Extract the (X, Y) coordinate from the center of the cell holding the provided text.  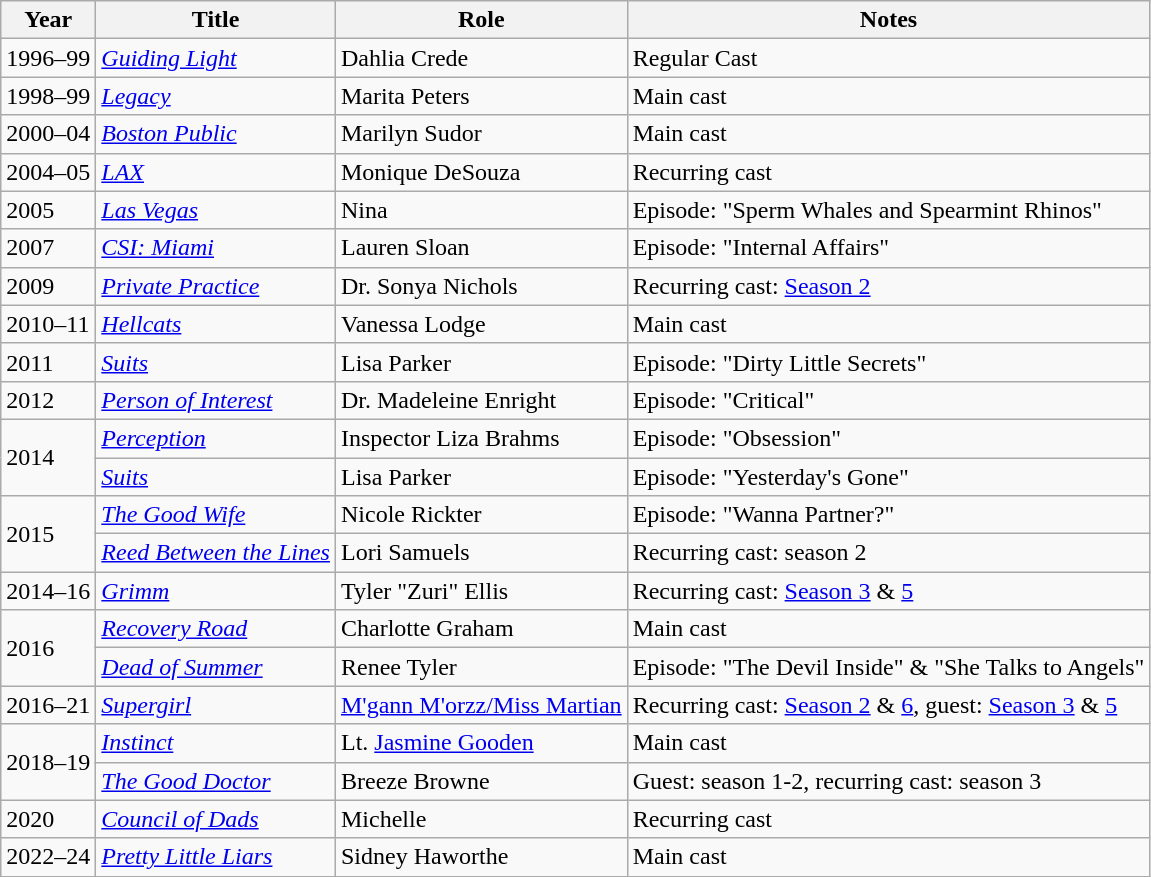
Dr. Sonya Nichols (481, 286)
Boston Public (216, 134)
2004–05 (48, 172)
Recurring cast: Season 2 (888, 286)
2016–21 (48, 705)
Legacy (216, 96)
Hellcats (216, 324)
Renee Tyler (481, 667)
Grimm (216, 591)
2010–11 (48, 324)
2007 (48, 248)
2016 (48, 648)
Tyler "Zuri" Ellis (481, 591)
Episode: "Internal Affairs" (888, 248)
Person of Interest (216, 400)
Year (48, 20)
Marilyn Sudor (481, 134)
1996–99 (48, 58)
LAX (216, 172)
Charlotte Graham (481, 629)
Lt. Jasmine Gooden (481, 743)
Guest: season 1-2, recurring cast: season 3 (888, 781)
Supergirl (216, 705)
Pretty Little Liars (216, 857)
Instinct (216, 743)
Episode: "The Devil Inside" & "She Talks to Angels" (888, 667)
Perception (216, 438)
M'gann M'orzz/Miss Martian (481, 705)
Role (481, 20)
Episode: "Yesterday's Gone" (888, 477)
The Good Wife (216, 515)
2011 (48, 362)
Las Vegas (216, 210)
CSI: Miami (216, 248)
Lauren Sloan (481, 248)
2012 (48, 400)
The Good Doctor (216, 781)
Dr. Madeleine Enright (481, 400)
Episode: "Obsession" (888, 438)
Title (216, 20)
Council of Dads (216, 819)
Vanessa Lodge (481, 324)
Notes (888, 20)
Guiding Light (216, 58)
Marita Peters (481, 96)
2014 (48, 457)
2009 (48, 286)
Breeze Browne (481, 781)
Private Practice (216, 286)
Episode: "Sperm Whales and Spearmint Rhinos" (888, 210)
Nicole Rickter (481, 515)
Dead of Summer (216, 667)
2014–16 (48, 591)
Inspector Liza Brahms (481, 438)
Nina (481, 210)
Monique DeSouza (481, 172)
Reed Between the Lines (216, 553)
Lori Samuels (481, 553)
2020 (48, 819)
2022–24 (48, 857)
Episode: "Dirty Little Secrets" (888, 362)
Recovery Road (216, 629)
2015 (48, 534)
2000–04 (48, 134)
Recurring cast: Season 3 & 5 (888, 591)
Sidney Haworthe (481, 857)
Recurring cast: season 2 (888, 553)
1998–99 (48, 96)
Episode: "Critical" (888, 400)
Dahlia Crede (481, 58)
Michelle (481, 819)
2005 (48, 210)
2018–19 (48, 762)
Regular Cast (888, 58)
Episode: "Wanna Partner?" (888, 515)
Recurring cast: Season 2 & 6, guest: Season 3 & 5 (888, 705)
